Provide the [X, Y] coordinate of the cell's center where the given text is located.  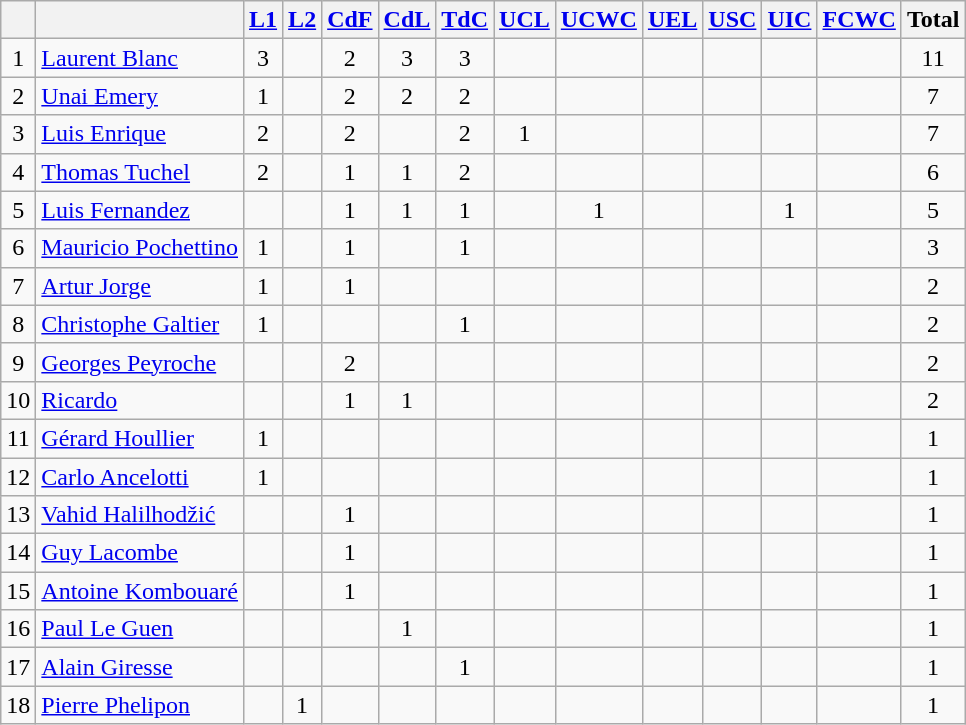
TdC [465, 20]
FCWC [859, 20]
Christophe Galtier [140, 324]
Georges Peyroche [140, 362]
13 [18, 515]
Gérard Houllier [140, 438]
Luis Enrique [140, 134]
UEL [672, 20]
14 [18, 553]
Carlo Ancelotti [140, 477]
10 [18, 400]
Total [933, 20]
Thomas Tuchel [140, 172]
17 [18, 667]
L1 [264, 20]
Luis Fernandez [140, 210]
12 [18, 477]
Pierre Phelipon [140, 705]
4 [18, 172]
UIC [790, 20]
UCL [525, 20]
UCWC [598, 20]
Unai Emery [140, 96]
18 [18, 705]
L2 [302, 20]
Artur Jorge [140, 286]
8 [18, 324]
Antoine Kombouaré [140, 591]
CdL [407, 20]
Alain Giresse [140, 667]
Guy Lacombe [140, 553]
9 [18, 362]
Ricardo [140, 400]
CdF [350, 20]
Laurent Blanc [140, 58]
USC [732, 20]
Vahid Halilhodžić [140, 515]
15 [18, 591]
Paul Le Guen [140, 629]
Mauricio Pochettino [140, 248]
16 [18, 629]
